For the text-containing cell, return its midpoint in (X, Y) coordinate format. 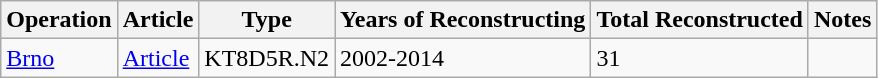
Notes (842, 20)
Type (267, 20)
Brno (59, 58)
Operation (59, 20)
31 (700, 58)
KT8D5R.N2 (267, 58)
Total Reconstructed (700, 20)
Years of Reconstructing (463, 20)
2002-2014 (463, 58)
